Determine the (X, Y) coordinate at the center of the cell enclosing the given text.  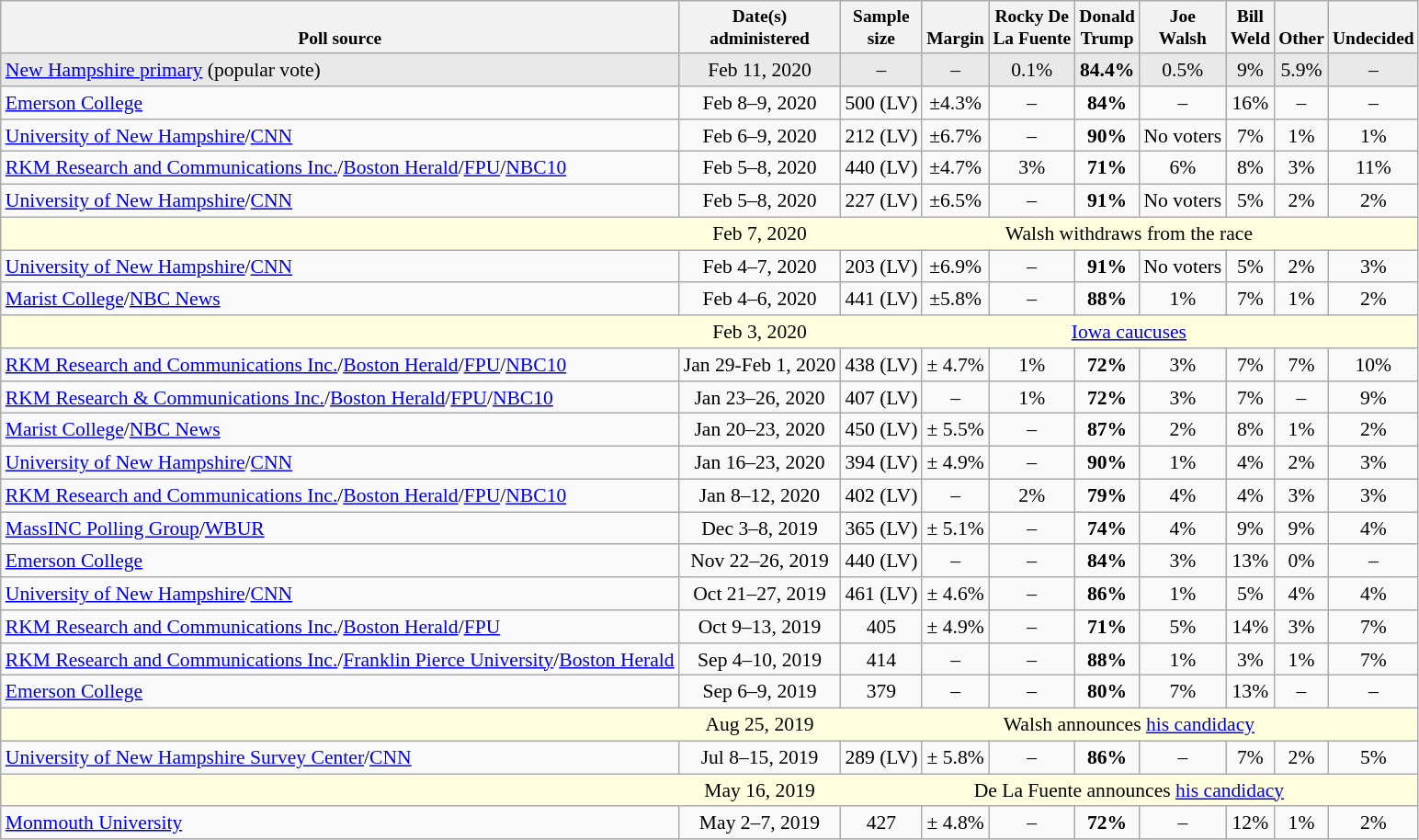
Feb 4–7, 2020 (760, 267)
10% (1373, 365)
394 (LV) (880, 463)
±4.3% (955, 103)
Monmouth University (340, 823)
BillWeld (1250, 28)
± 5.5% (955, 430)
Date(s)administered (760, 28)
Dec 3–8, 2019 (760, 528)
500 (LV) (880, 103)
461 (LV) (880, 594)
Rocky DeLa Fuente (1032, 28)
427 (880, 823)
Nov 22–26, 2019 (760, 562)
Sep 4–10, 2019 (760, 660)
± 4.7% (955, 365)
± 5.1% (955, 528)
84.4% (1107, 70)
87% (1107, 430)
74% (1107, 528)
Feb 8–9, 2020 (760, 103)
Walsh withdraws from the race (1129, 233)
May 2–7, 2019 (760, 823)
Feb 3, 2020 (760, 332)
203 (LV) (880, 267)
±5.8% (955, 300)
11% (1373, 168)
± 5.8% (955, 757)
Jan 16–23, 2020 (760, 463)
Undecided (1373, 28)
212 (LV) (880, 136)
Feb 11, 2020 (760, 70)
438 (LV) (880, 365)
289 (LV) (880, 757)
RKM Research & Communications Inc./Boston Herald/FPU/NBC10 (340, 398)
May 16, 2019 (760, 790)
Samplesize (880, 28)
379 (880, 692)
Feb 7, 2020 (760, 233)
441 (LV) (880, 300)
RKM Research and Communications Inc./Franklin Pierce University/Boston Herald (340, 660)
Aug 25, 2019 (760, 725)
RKM Research and Communications Inc./Boston Herald/FPU (340, 627)
±6.7% (955, 136)
16% (1250, 103)
New Hampshire primary (popular vote) (340, 70)
79% (1107, 496)
Jan 29-Feb 1, 2020 (760, 365)
Jan 20–23, 2020 (760, 430)
DonaldTrump (1107, 28)
405 (880, 627)
80% (1107, 692)
0% (1301, 562)
±6.5% (955, 201)
12% (1250, 823)
Jan 8–12, 2020 (760, 496)
±4.7% (955, 168)
± 4.6% (955, 594)
Other (1301, 28)
0.1% (1032, 70)
±6.9% (955, 267)
Feb 4–6, 2020 (760, 300)
Iowa caucuses (1129, 332)
Oct 21–27, 2019 (760, 594)
0.5% (1182, 70)
MassINC Polling Group/WBUR (340, 528)
Oct 9–13, 2019 (760, 627)
450 (LV) (880, 430)
227 (LV) (880, 201)
Walsh announces his candidacy (1129, 725)
Jan 23–26, 2020 (760, 398)
De La Fuente announces his candidacy (1129, 790)
University of New Hampshire Survey Center/CNN (340, 757)
Poll source (340, 28)
365 (LV) (880, 528)
± 4.8% (955, 823)
407 (LV) (880, 398)
Margin (955, 28)
Jul 8–15, 2019 (760, 757)
JoeWalsh (1182, 28)
14% (1250, 627)
Sep 6–9, 2019 (760, 692)
414 (880, 660)
6% (1182, 168)
Feb 6–9, 2020 (760, 136)
402 (LV) (880, 496)
5.9% (1301, 70)
